Provide the [x, y] coordinate of the cell's center where the given text is located.  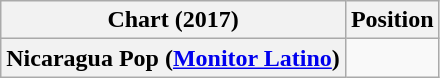
Chart (2017) [174, 20]
Nicaragua Pop (Monitor Latino) [174, 58]
Position [392, 20]
